Return the (x, y) coordinate for the center point of the cell that contains the specified text.  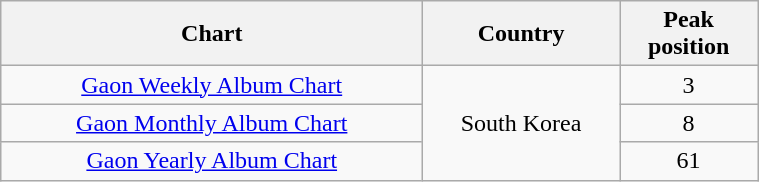
61 (689, 161)
Gaon Monthly Album Chart (212, 123)
8 (689, 123)
South Korea (522, 123)
3 (689, 85)
Peakposition (689, 34)
Chart (212, 34)
Country (522, 34)
Gaon Weekly Album Chart (212, 85)
Gaon Yearly Album Chart (212, 161)
